Return the (x, y) coordinate for the center point of the cell that contains the specified text.  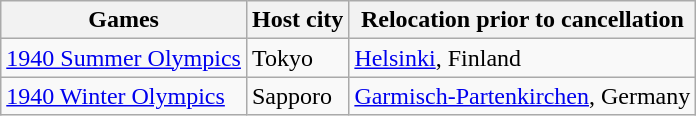
Host city (297, 20)
Garmisch-Partenkirchen, Germany (522, 96)
Helsinki, Finland (522, 58)
Sapporo (297, 96)
1940 Winter Olympics (124, 96)
Games (124, 20)
Relocation prior to cancellation (522, 20)
1940 Summer Olympics (124, 58)
Tokyo (297, 58)
